Determine the (x, y) coordinate at the center of the cell enclosing the given text.  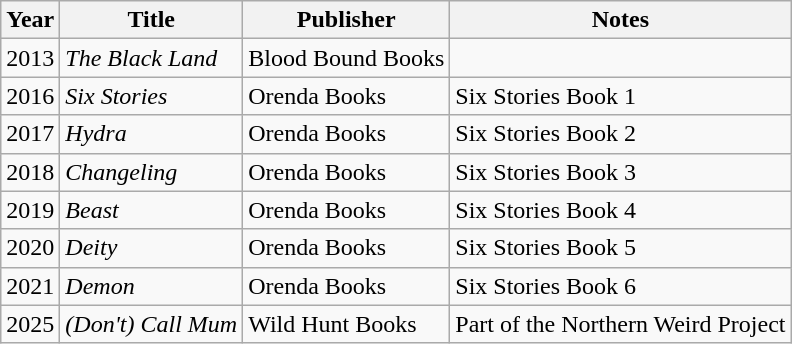
2013 (30, 58)
Deity (152, 248)
(Don't) Call Mum (152, 324)
2020 (30, 248)
Six Stories Book 6 (620, 286)
Six Stories Book 2 (620, 134)
Six Stories Book 1 (620, 96)
2025 (30, 324)
Beast (152, 210)
Blood Bound Books (346, 58)
2019 (30, 210)
Wild Hunt Books (346, 324)
Year (30, 20)
2018 (30, 172)
Six Stories Book 5 (620, 248)
Part of the Northern Weird Project (620, 324)
Six Stories Book 4 (620, 210)
2016 (30, 96)
Notes (620, 20)
Publisher (346, 20)
Six Stories (152, 96)
2017 (30, 134)
Demon (152, 286)
Changeling (152, 172)
The Black Land (152, 58)
Hydra (152, 134)
Title (152, 20)
Six Stories Book 3 (620, 172)
2021 (30, 286)
